From the cell containing the given text, extract its center point as [X, Y] coordinate. 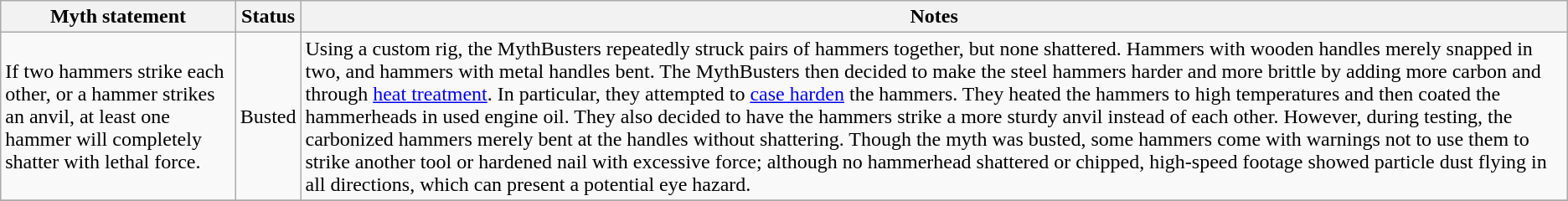
Notes [934, 17]
If two hammers strike each other, or a hammer strikes an anvil, at least one hammer will completely shatter with lethal force. [118, 116]
Status [268, 17]
Myth statement [118, 17]
Busted [268, 116]
